From the cell containing the given text, extract its center point as (x, y) coordinate. 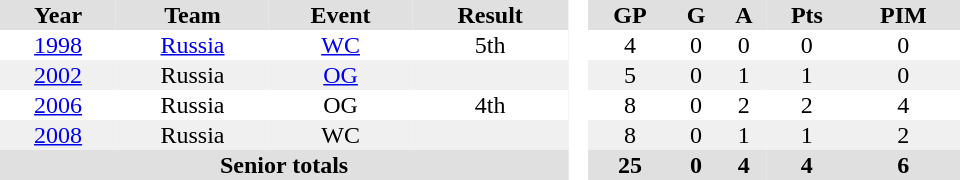
Result (490, 15)
6 (904, 165)
G (696, 15)
1998 (58, 45)
4th (490, 105)
Pts (807, 15)
PIM (904, 15)
Year (58, 15)
25 (630, 165)
GP (630, 15)
2006 (58, 105)
Senior totals (284, 165)
2002 (58, 75)
Event (341, 15)
Team (192, 15)
5th (490, 45)
A (744, 15)
2008 (58, 135)
5 (630, 75)
